Return the [X, Y] coordinate for the center point of the cell that contains the specified text.  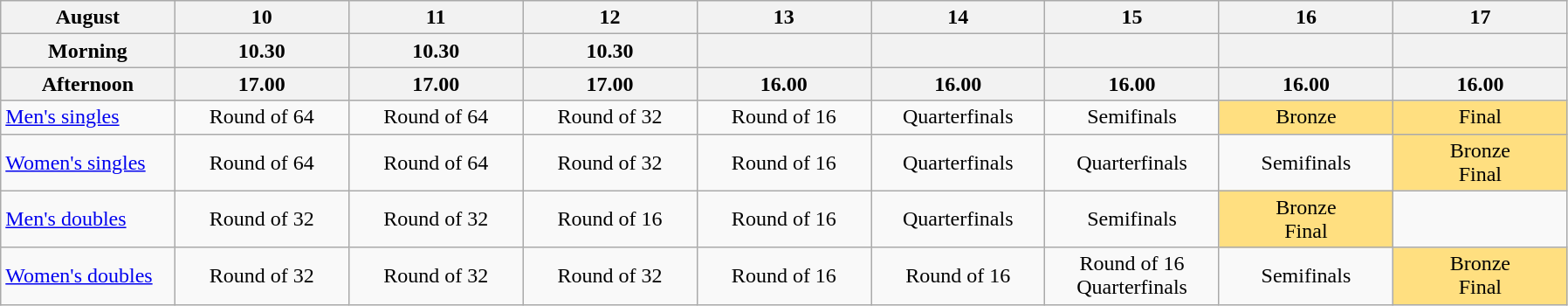
Men's doubles [87, 219]
Final [1481, 117]
14 [959, 17]
Round of 16 Quarterfinals [1131, 276]
12 [609, 17]
Bronze [1306, 117]
Men's singles [87, 117]
17 [1481, 17]
Morning [87, 51]
10 [262, 17]
16 [1306, 17]
Women's singles [87, 163]
Women's doubles [87, 276]
Afternoon [87, 84]
11 [435, 17]
August [87, 17]
13 [784, 17]
15 [1131, 17]
